Determine the [X, Y] coordinate at the center of the cell enclosing the given text.  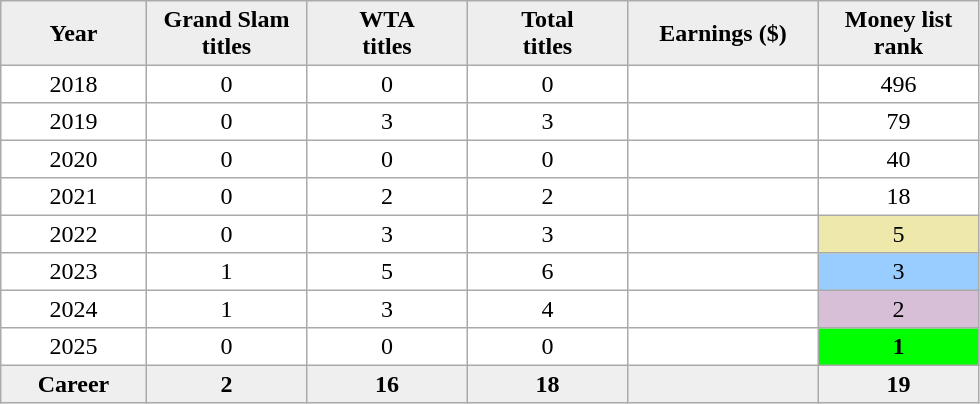
WTA titles [387, 33]
2024 [74, 309]
2020 [74, 159]
2019 [74, 122]
2018 [74, 84]
2025 [74, 347]
16 [387, 384]
Grand Slam titles [226, 33]
Career [74, 384]
6 [547, 272]
79 [898, 122]
Total titles [547, 33]
40 [898, 159]
19 [898, 384]
496 [898, 84]
2021 [74, 197]
Year [74, 33]
Money list rank [898, 33]
2023 [74, 272]
2022 [74, 234]
Earnings ($) [723, 33]
4 [547, 309]
